From the cell containing the given text, extract its center point as [X, Y] coordinate. 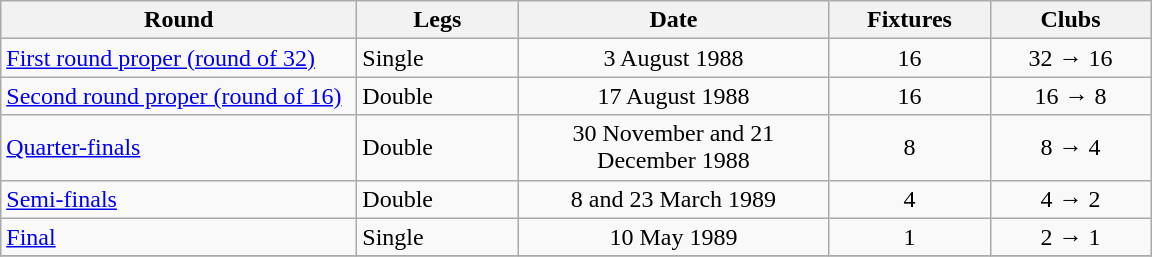
30 November and 21 December 1988 [674, 148]
8 [910, 148]
Quarter-finals [179, 148]
Clubs [1070, 20]
32 → 16 [1070, 58]
16 → 8 [1070, 96]
10 May 1989 [674, 237]
Second round proper (round of 16) [179, 96]
Legs [438, 20]
Date [674, 20]
Fixtures [910, 20]
Final [179, 237]
8 → 4 [1070, 148]
2 → 1 [1070, 237]
3 August 1988 [674, 58]
8 and 23 March 1989 [674, 199]
Round [179, 20]
Semi-finals [179, 199]
17 August 1988 [674, 96]
4 [910, 199]
1 [910, 237]
First round proper (round of 32) [179, 58]
4 → 2 [1070, 199]
